Detect which cell encompasses the target text, then output its [X, Y] center coordinate. 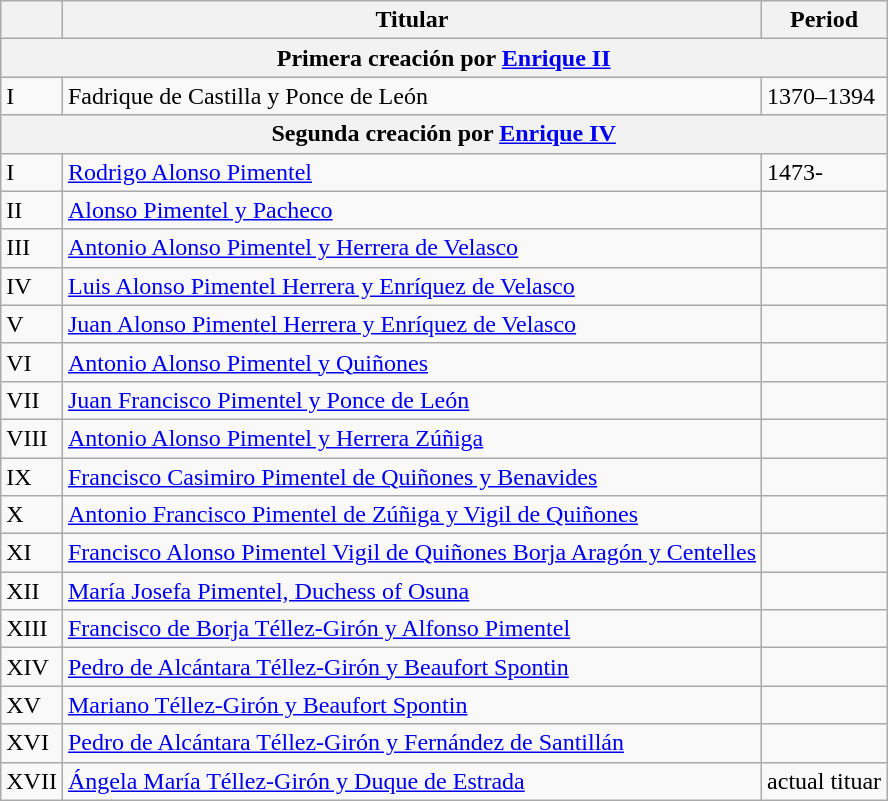
VIII [32, 438]
XIII [32, 629]
Alonso Pimentel y Pacheco [412, 210]
Francisco Alonso Pimentel Vigil de Quiñones Borja Aragón y Centelles [412, 553]
María Josefa Pimentel, Duchess of Osuna [412, 591]
Pedro de Alcántara Téllez-Girón y Beaufort Spontin [412, 667]
V [32, 324]
VI [32, 362]
Juan Alonso Pimentel Herrera y Enríquez de Velasco [412, 324]
X [32, 515]
XV [32, 705]
Francisco de Borja Téllez-Girón y Alfonso Pimentel [412, 629]
Rodrigo Alonso Pimentel [412, 172]
Fadrique de Castilla y Ponce de León [412, 96]
Antonio Alonso Pimentel y Herrera Zúñiga [412, 438]
XII [32, 591]
Mariano Téllez-Girón y Beaufort Spontin [412, 705]
Antonio Alonso Pimentel y Quiñones [412, 362]
Luis Alonso Pimentel Herrera y Enríquez de Velasco [412, 286]
Antonio Francisco Pimentel de Zúñiga y Vigil de Quiñones [412, 515]
VII [32, 400]
XI [32, 553]
Francisco Casimiro Pimentel de Quiñones y Benavides [412, 477]
XVI [32, 743]
Period [824, 20]
1370–1394 [824, 96]
Segunda creación por Enrique IV [444, 134]
Pedro de Alcántara Téllez-Girón y Fernández de Santillán [412, 743]
XIV [32, 667]
Juan Francisco Pimentel y Ponce de León [412, 400]
1473- [824, 172]
IV [32, 286]
Titular [412, 20]
Primera creación por Enrique II [444, 58]
actual tituar [824, 781]
XVII [32, 781]
II [32, 210]
III [32, 248]
Ángela María Téllez-Girón y Duque de Estrada [412, 781]
Antonio Alonso Pimentel y Herrera de Velasco [412, 248]
IX [32, 477]
